Output the (X, Y) coordinate of the center of the cell containing the given text.  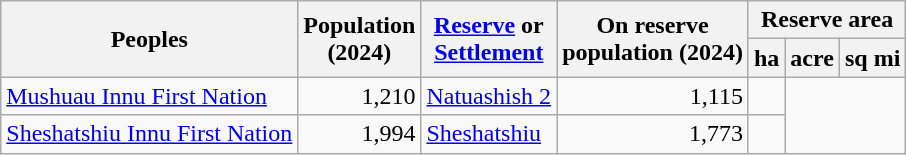
sq mi (872, 58)
1,773 (653, 134)
Reserve orSettlement (489, 39)
Reserve area (826, 20)
Sheshatshiu Innu First Nation (150, 134)
Population(2024) (360, 39)
1,115 (653, 96)
On reservepopulation (2024) (653, 39)
1,210 (360, 96)
Natuashish 2 (489, 96)
Peoples (150, 39)
1,994 (360, 134)
acre (812, 58)
ha (766, 58)
Mushuau Innu First Nation (150, 96)
Sheshatshiu (489, 134)
